Return (x, y) of the center of cell containing provided text 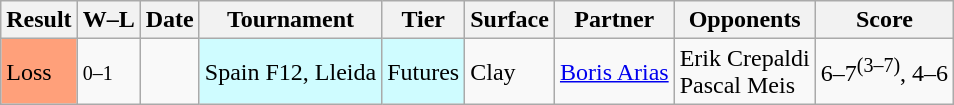
Spain F12, Lleida (290, 72)
0–1 (108, 72)
Futures (424, 72)
Date (170, 20)
Result (39, 20)
Opponents (744, 20)
Tier (424, 20)
Clay (510, 72)
Surface (510, 20)
6–7(3–7), 4–6 (884, 72)
Tournament (290, 20)
Erik Crepaldi Pascal Meis (744, 72)
Partner (614, 20)
W–L (108, 20)
Score (884, 20)
Loss (39, 72)
Boris Arias (614, 72)
